Provide the [X, Y] coordinate of the cell's center where the given text is located.  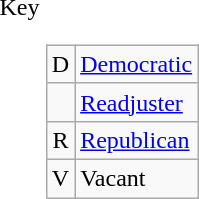
Democratic [136, 64]
R [60, 140]
Vacant [136, 178]
Republican [136, 140]
D [60, 64]
V [60, 178]
Readjuster [136, 102]
